Find where the given text appears and provide that cell's center as (x, y) coordinate. 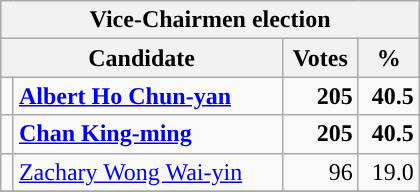
% (388, 58)
19.0 (388, 172)
Chan King-ming (148, 134)
96 (320, 172)
Albert Ho Chun-yan (148, 96)
Vice-Chairmen election (210, 20)
Zachary Wong Wai-yin (148, 172)
Candidate (142, 58)
Votes (320, 58)
